Provide the (x, y) coordinate of the cell's center where the given text is located.  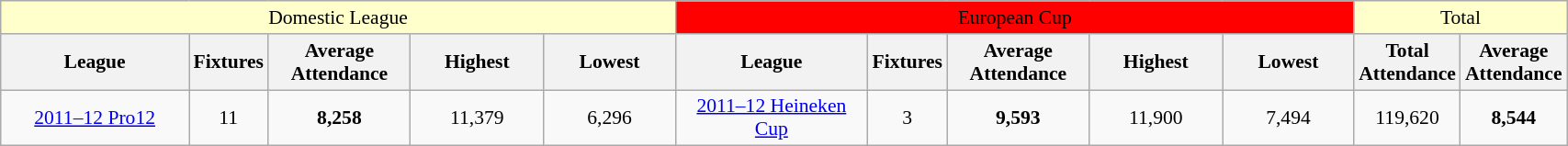
6,296 (610, 118)
Domestic League (338, 17)
11,900 (1156, 118)
Total (1461, 17)
2011–12 Heineken Cup (772, 118)
2011–12 Pro12 (96, 118)
European Cup (1014, 17)
Total Attendance (1407, 62)
7,494 (1289, 118)
9,593 (1018, 118)
11,379 (478, 118)
119,620 (1407, 118)
11 (229, 118)
8,258 (340, 118)
3 (907, 118)
8,544 (1514, 118)
